Extract the [x, y] coordinate from the center of the cell holding the provided text.  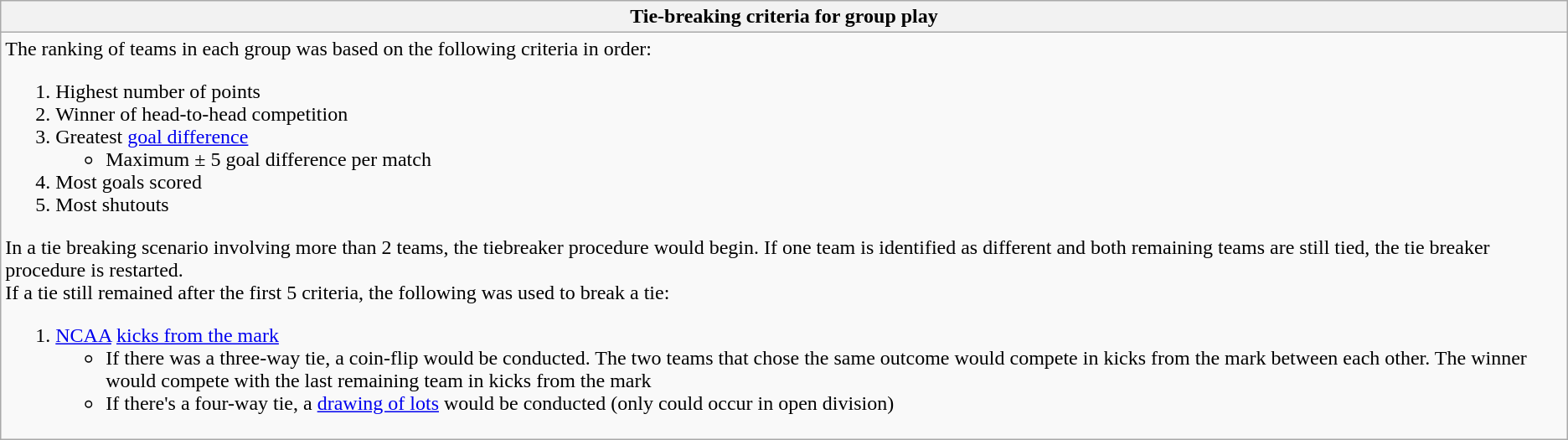
Tie-breaking criteria for group play [784, 17]
